Extract the [X, Y] coordinate from the center of the cell holding the provided text.  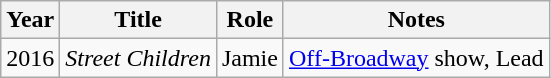
Title [138, 20]
2016 [30, 58]
Street Children [138, 58]
Notes [416, 20]
Role [250, 20]
Off-Broadway show, Lead [416, 58]
Jamie [250, 58]
Year [30, 20]
